Scan for the cell matching the given text and deliver its (X, Y) coordinate at center. 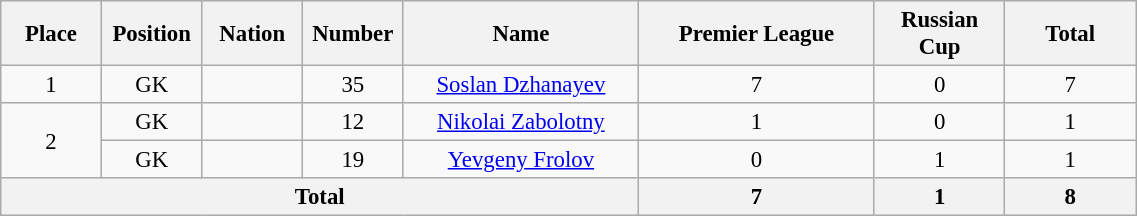
Yevgeny Frolov (521, 160)
8 (1070, 197)
Position (152, 34)
Nikolai Zabolotny (521, 122)
Nation (252, 34)
12 (354, 122)
35 (354, 85)
Number (354, 34)
Premier League (757, 34)
Place (52, 34)
Russian Cup (940, 34)
19 (354, 160)
Soslan Dzhanayev (521, 85)
Name (521, 34)
2 (52, 140)
